Output the (x, y) coordinate of the center of the cell containing the given text.  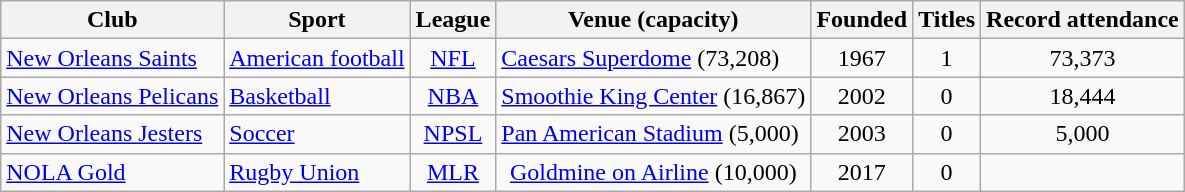
NFL (453, 58)
New Orleans Pelicans (112, 96)
Titles (947, 20)
Sport (317, 20)
Rugby Union (317, 172)
Basketball (317, 96)
Founded (862, 20)
NOLA Gold (112, 172)
1 (947, 58)
Venue (capacity) (654, 20)
League (453, 20)
New Orleans Jesters (112, 134)
Club (112, 20)
Pan American Stadium (5,000) (654, 134)
NBA (453, 96)
2017 (862, 172)
2003 (862, 134)
MLR (453, 172)
1967 (862, 58)
Goldmine on Airline (10,000) (654, 172)
73,373 (1083, 58)
2002 (862, 96)
Smoothie King Center (16,867) (654, 96)
Caesars Superdome (73,208) (654, 58)
5,000 (1083, 134)
NPSL (453, 134)
Record attendance (1083, 20)
18,444 (1083, 96)
American football (317, 58)
New Orleans Saints (112, 58)
Soccer (317, 134)
